Capture the cell that displays the provided text and extract its [x, y] central coordinate. 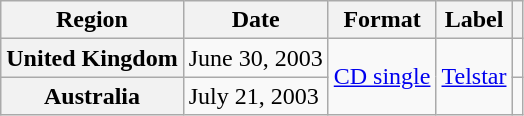
June 30, 2003 [256, 58]
Label [474, 20]
Australia [92, 96]
CD single [382, 77]
July 21, 2003 [256, 96]
Format [382, 20]
Telstar [474, 77]
Region [92, 20]
Date [256, 20]
United Kingdom [92, 58]
